Determine the [X, Y] coordinate at the center of the cell enclosing the given text.  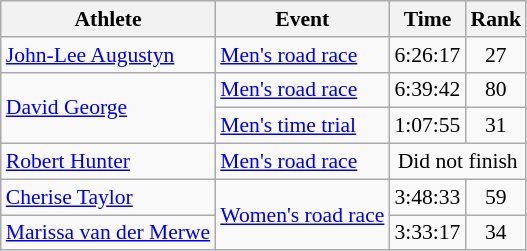
80 [496, 90]
31 [496, 126]
27 [496, 55]
1:07:55 [427, 126]
6:26:17 [427, 55]
59 [496, 197]
Event [302, 19]
3:33:17 [427, 233]
6:39:42 [427, 90]
Marissa van der Merwe [108, 233]
Cherise Taylor [108, 197]
Women's road race [302, 214]
John-Lee Augustyn [108, 55]
Athlete [108, 19]
Rank [496, 19]
3:48:33 [427, 197]
Time [427, 19]
34 [496, 233]
David George [108, 108]
Men's time trial [302, 126]
Robert Hunter [108, 162]
Did not finish [458, 162]
